Extract the (x, y) coordinate from the center of the cell holding the provided text.  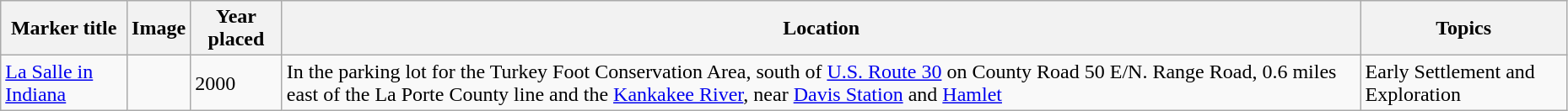
2000 (236, 82)
Location (822, 29)
Early Settlement and Exploration (1463, 82)
Marker title (64, 29)
La Salle in Indiana (64, 82)
Year placed (236, 29)
Topics (1463, 29)
Image (159, 29)
